Extract the [x, y] coordinate from the center of the cell holding the provided text.  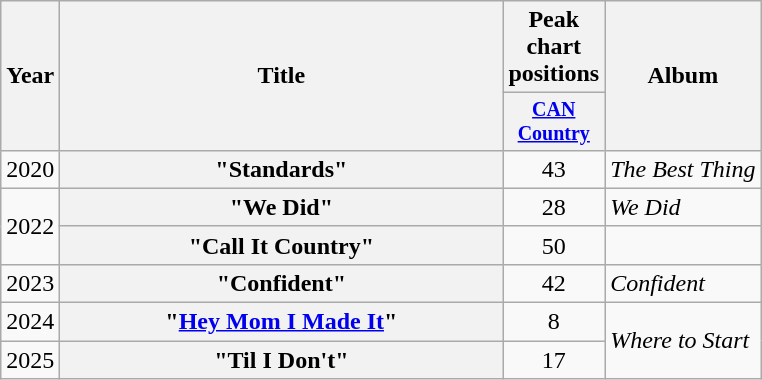
Title [282, 76]
The Best Thing [683, 169]
Peak chart positions [554, 47]
2024 [30, 322]
2022 [30, 226]
2020 [30, 169]
"Standards" [282, 169]
"Til I Don't" [282, 360]
17 [554, 360]
Where to Start [683, 341]
28 [554, 207]
2023 [30, 283]
8 [554, 322]
"Call It Country" [282, 245]
CAN Country [554, 122]
Album [683, 76]
"Hey Mom I Made It" [282, 322]
"Confident" [282, 283]
43 [554, 169]
Year [30, 76]
2025 [30, 360]
42 [554, 283]
We Did [683, 207]
50 [554, 245]
"We Did" [282, 207]
Confident [683, 283]
